Find where the given text appears and provide that cell's center as (X, Y) coordinate. 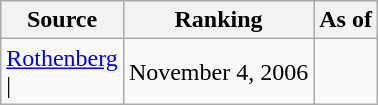
November 4, 2006 (218, 72)
Ranking (218, 20)
As of (346, 20)
Rothenberg| (62, 72)
Source (62, 20)
